Extract the [X, Y] coordinate from the center of the cell holding the provided text.  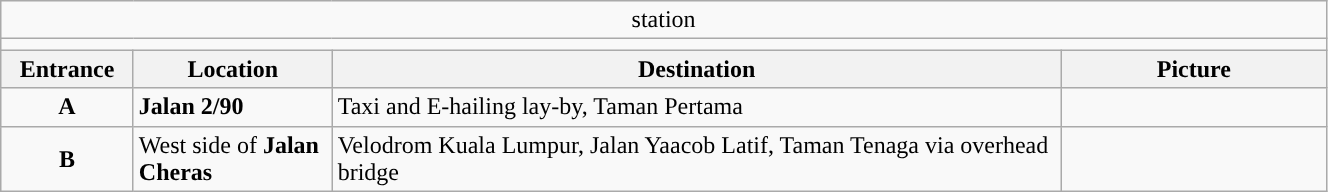
Velodrom Kuala Lumpur, Jalan Yaacob Latif, Taman Tenaga via overhead bridge [696, 158]
West side of Jalan Cheras [232, 158]
A [68, 107]
Entrance [68, 69]
Location [232, 69]
Picture [1194, 69]
Taxi and E-hailing lay-by, Taman Pertama [696, 107]
station [664, 20]
Jalan 2/90 [232, 107]
B [68, 158]
Destination [696, 69]
